Extract the (X, Y) coordinate from the center of the cell holding the provided text.  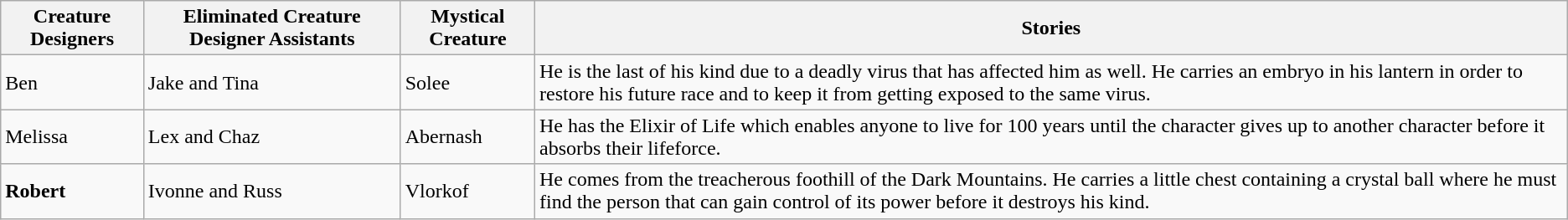
Mystical Creature (467, 28)
Melissa (72, 137)
Creature Designers (72, 28)
Solee (467, 82)
Jake and Tina (271, 82)
Eliminated Creature Designer Assistants (271, 28)
Ben (72, 82)
Vlorkof (467, 191)
Ivonne and Russ (271, 191)
Lex and Chaz (271, 137)
Abernash (467, 137)
Robert (72, 191)
Stories (1050, 28)
